Pinpoint the cell where the given text exists, returning its (X, Y) midpoint coordinate. 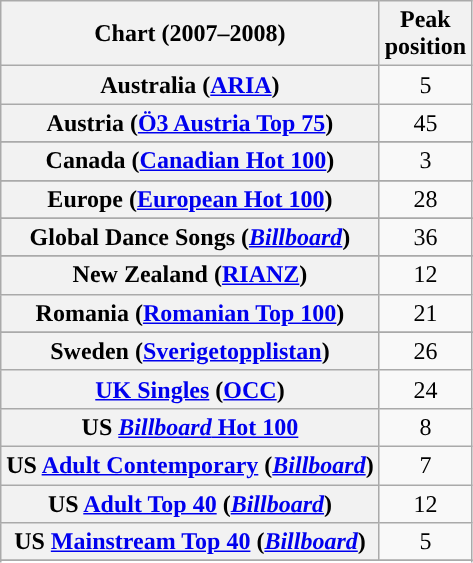
8 (425, 427)
21 (425, 313)
45 (425, 123)
Global Dance Songs (Billboard) (190, 237)
US Adult Top 40 (Billboard) (190, 503)
26 (425, 351)
US Mainstream Top 40 (Billboard) (190, 542)
UK Singles (OCC) (190, 389)
Austria (Ö3 Austria Top 75) (190, 123)
Peakposition (425, 34)
US Adult Contemporary (Billboard) (190, 465)
Europe (European Hot 100) (190, 199)
US Billboard Hot 100 (190, 427)
Australia (ARIA) (190, 85)
Sweden (Sverigetopplistan) (190, 351)
Canada (Canadian Hot 100) (190, 161)
28 (425, 199)
3 (425, 161)
24 (425, 389)
36 (425, 237)
Romania (Romanian Top 100) (190, 313)
Chart (2007–2008) (190, 34)
New Zealand (RIANZ) (190, 275)
7 (425, 465)
